For the text-containing cell, return its midpoint in [X, Y] coordinate format. 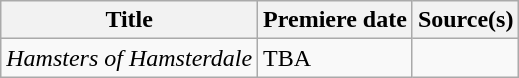
Title [130, 20]
Source(s) [466, 20]
Hamsters of Hamsterdale [130, 58]
Premiere date [336, 20]
TBA [336, 58]
